Provide the (x, y) coordinate of the cell's center where the given text is located.  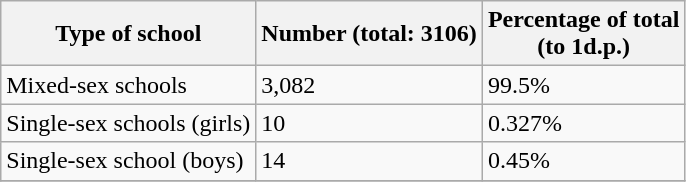
14 (370, 161)
99.5% (584, 85)
0.327% (584, 123)
10 (370, 123)
Type of school (128, 34)
0.45% (584, 161)
Percentage of total (to 1d.p.) (584, 34)
Mixed-sex schools (128, 85)
Number (total: 3106) (370, 34)
Single-sex schools (girls) (128, 123)
3,082 (370, 85)
Single-sex school (boys) (128, 161)
